Return the (x, y) coordinate for the center point of the cell that contains the specified text.  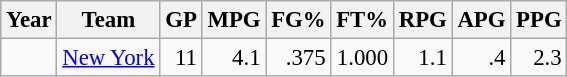
Year (29, 20)
RPG (422, 20)
.375 (298, 58)
4.1 (234, 58)
MPG (234, 20)
.4 (482, 58)
Team (108, 20)
APG (482, 20)
11 (181, 58)
GP (181, 20)
FG% (298, 20)
FT% (362, 20)
PPG (539, 20)
2.3 (539, 58)
New York (108, 58)
1.000 (362, 58)
1.1 (422, 58)
